Provide the [X, Y] coordinate of the cell's center where the given text is located.  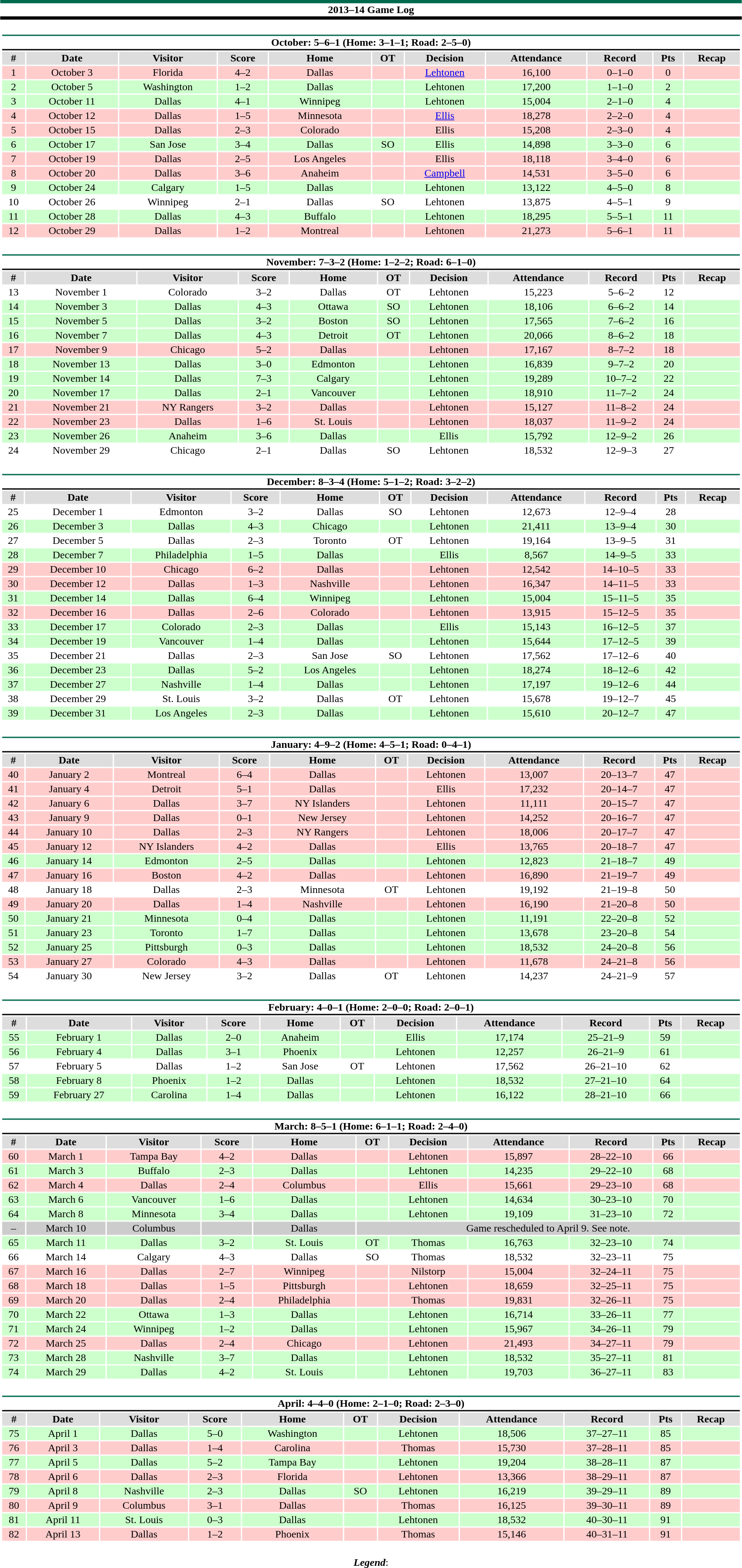
20–16–7 [619, 818]
January 10 [69, 832]
2–6 [256, 612]
January 21 [69, 918]
1–7 [244, 933]
36–27–11 [611, 1372]
31–23–10 [611, 1214]
3 [14, 102]
18,506 [512, 1433]
18,278 [536, 115]
14–10–5 [620, 570]
14,898 [536, 144]
17–12–6 [620, 656]
October 12 [72, 115]
55 [14, 1038]
19,192 [534, 889]
November 3 [81, 306]
March 18 [66, 1286]
– [14, 1229]
17,167 [538, 350]
April 6 [63, 1477]
March 3 [66, 1171]
15,644 [536, 641]
February 27 [79, 1095]
19,109 [519, 1214]
13,678 [534, 933]
October 19 [72, 159]
13,875 [536, 202]
10 [14, 202]
13 [13, 292]
March 1 [66, 1156]
2–1–0 [620, 102]
83 [668, 1372]
March 22 [66, 1315]
16,763 [519, 1242]
25 [13, 512]
20–17–7 [619, 832]
March 10 [66, 1229]
December: 8–3–4 (Home: 5–1–2; Road: 3–2–2) [371, 482]
21–20–8 [619, 904]
17,174 [509, 1038]
April 11 [63, 1520]
January 14 [69, 861]
November: 7–3–2 (Home: 1–2–2; Road: 6–1–0) [371, 262]
November 5 [81, 321]
69 [14, 1300]
18–12–6 [620, 670]
18,910 [538, 393]
13–9–5 [620, 541]
21–18–7 [619, 861]
January: 4–9–2 (Home: 4–5–1; Road: 0–4–1) [371, 744]
December 14 [78, 598]
November 14 [81, 379]
7–3 [263, 379]
December 5 [78, 541]
19,164 [536, 541]
March 20 [66, 1300]
2–2–0 [620, 115]
January 16 [69, 876]
14,237 [534, 976]
11–7–2 [621, 393]
40–30–11 [607, 1520]
15,223 [538, 292]
12,823 [534, 861]
18,006 [534, 832]
37–27–11 [607, 1433]
21 [13, 407]
January 25 [69, 947]
January 27 [69, 962]
March 28 [66, 1358]
37–28–11 [607, 1448]
82 [14, 1534]
6–2 [256, 570]
16,890 [534, 876]
21–19–8 [619, 889]
15–12–5 [620, 612]
12,673 [536, 512]
April 5 [63, 1462]
December 17 [78, 627]
19–12–6 [620, 685]
April 8 [63, 1491]
16,190 [534, 904]
22–20–8 [619, 918]
November 7 [81, 335]
24–21–8 [619, 962]
October 3 [72, 73]
24–20–8 [619, 947]
32 [13, 612]
8,567 [536, 555]
1 [14, 73]
73 [14, 1358]
32–26–11 [611, 1300]
78 [14, 1477]
2–0 [234, 1038]
February 1 [79, 1038]
7–6–2 [621, 321]
15,792 [538, 436]
46 [13, 861]
December 7 [78, 555]
24–21–9 [619, 976]
January 30 [69, 976]
8–6–2 [621, 335]
Campbell [445, 173]
2013–14 Game Log [371, 10]
April 3 [63, 1448]
17,197 [536, 685]
16,122 [509, 1095]
13,915 [536, 612]
December 29 [78, 699]
November 26 [81, 436]
November 23 [81, 421]
40–31–11 [607, 1534]
8–7–2 [621, 350]
16,100 [536, 73]
20–15–7 [619, 803]
15,127 [538, 407]
9–7–2 [621, 364]
2–7 [227, 1271]
16,347 [536, 584]
December 3 [78, 526]
34–27–11 [611, 1344]
5 [14, 130]
19,831 [519, 1300]
December 16 [78, 612]
32–25–11 [611, 1286]
0–1 [244, 818]
19,204 [512, 1462]
17 [13, 350]
December 12 [78, 584]
21,273 [536, 231]
November 17 [81, 393]
January 20 [69, 904]
February 5 [79, 1066]
23–20–8 [619, 933]
21,493 [519, 1344]
Game rescheduled to April 9. See note. [548, 1229]
October 26 [72, 202]
15,610 [536, 713]
12–9–4 [620, 512]
11,678 [534, 962]
20–12–7 [620, 713]
26–21–9 [606, 1052]
November 13 [81, 364]
28–22–10 [611, 1156]
April 1 [63, 1433]
20–18–7 [619, 847]
17,200 [536, 87]
October 17 [72, 144]
80 [14, 1506]
51 [13, 933]
October: 5–6–1 (Home: 3–1–1; Road: 2–5–0) [371, 43]
March 16 [66, 1271]
January 18 [69, 889]
3–0 [263, 364]
December 19 [78, 641]
76 [14, 1448]
15,146 [512, 1534]
4–5–1 [620, 202]
November 21 [81, 407]
December 27 [78, 685]
65 [14, 1242]
53 [13, 962]
January 4 [69, 789]
19 [13, 379]
21–19–7 [619, 876]
February 8 [79, 1080]
67 [14, 1271]
January 12 [69, 847]
November 29 [81, 450]
43 [13, 818]
32–23–11 [611, 1257]
14–11–5 [620, 584]
13,765 [534, 847]
October 20 [72, 173]
5–0 [215, 1433]
17,565 [538, 321]
71 [14, 1329]
6–6–2 [621, 306]
27–21–10 [606, 1080]
39–30–11 [607, 1506]
13–9–4 [620, 526]
13,366 [512, 1477]
December 21 [78, 656]
0–1–0 [620, 73]
March 4 [66, 1185]
15,730 [512, 1448]
16,714 [519, 1315]
April 9 [63, 1506]
0 [668, 73]
7 [14, 159]
December 23 [78, 670]
35–27–11 [611, 1358]
19,289 [538, 379]
October 29 [72, 231]
16,219 [512, 1491]
14–9–5 [620, 555]
58 [14, 1080]
4–5–0 [620, 188]
15,661 [519, 1185]
20,066 [538, 335]
January 6 [69, 803]
32–23–10 [611, 1242]
December 31 [78, 713]
2–3–0 [620, 130]
3–5–0 [620, 173]
January 2 [69, 774]
October 28 [72, 217]
29–23–10 [611, 1185]
15–11–5 [620, 598]
16,125 [512, 1506]
Nilstorp [428, 1271]
October 15 [72, 130]
17,232 [534, 789]
1–1–0 [620, 87]
March 6 [66, 1200]
4–1 [243, 102]
10–7–2 [621, 379]
15,143 [536, 627]
48 [13, 889]
38–29–11 [607, 1477]
February: 4–0–1 (Home: 2–0–0; Road: 2–0–1) [371, 1008]
12–9–3 [621, 450]
13,007 [534, 774]
38–28–11 [607, 1462]
16,839 [538, 364]
14,235 [519, 1171]
60 [14, 1156]
12,542 [536, 570]
20–13–7 [619, 774]
3–3–0 [620, 144]
20–14–7 [619, 789]
March 14 [66, 1257]
5–6–1 [620, 231]
15 [13, 321]
15,208 [536, 130]
October 24 [72, 188]
28–21–10 [606, 1095]
February 4 [79, 1052]
41 [13, 789]
32–24–11 [611, 1271]
April 13 [63, 1534]
30–23–10 [611, 1200]
34 [13, 641]
October 11 [72, 102]
15,967 [519, 1329]
26–21–10 [606, 1066]
29 [13, 570]
November 1 [81, 292]
12–9–2 [621, 436]
March: 8–5–1 (Home: 6–1–1; Road: 2–4–0) [371, 1126]
5–6–2 [621, 292]
39–29–11 [607, 1491]
18,106 [538, 306]
15,678 [536, 699]
January 23 [69, 933]
December 1 [78, 512]
25–21–9 [606, 1038]
33–26–11 [611, 1315]
14,252 [534, 818]
March 24 [66, 1329]
23 [13, 436]
18,037 [538, 421]
April: 4–4–0 (Home: 2–1–0; Road: 2–3–0) [371, 1403]
14,531 [536, 173]
36 [13, 670]
12,257 [509, 1052]
21,411 [536, 526]
16–12–5 [620, 627]
March 8 [66, 1214]
March 11 [66, 1242]
18,659 [519, 1286]
March 25 [66, 1344]
5–5–1 [620, 217]
5–1 [244, 789]
November 9 [81, 350]
11,111 [534, 803]
11,191 [534, 918]
14,634 [519, 1200]
March 29 [66, 1372]
15,897 [519, 1156]
18,274 [536, 670]
19,703 [519, 1372]
January 9 [69, 818]
0–4 [244, 918]
19–12–7 [620, 699]
11–9–2 [621, 421]
December 10 [78, 570]
34–26–11 [611, 1329]
63 [14, 1200]
13,122 [536, 188]
17–12–5 [620, 641]
18,295 [536, 217]
18,118 [536, 159]
11–8–2 [621, 407]
38 [13, 699]
29–22–10 [611, 1171]
3–4–0 [620, 159]
October 5 [72, 87]
